From the cell containing the given text, extract its center point as (x, y) coordinate. 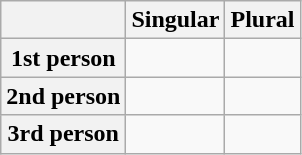
Plural (262, 20)
Singular (176, 20)
2nd person (64, 96)
1st person (64, 58)
3rd person (64, 134)
